Provide the (X, Y) coordinate of the cell's center where the given text is located.  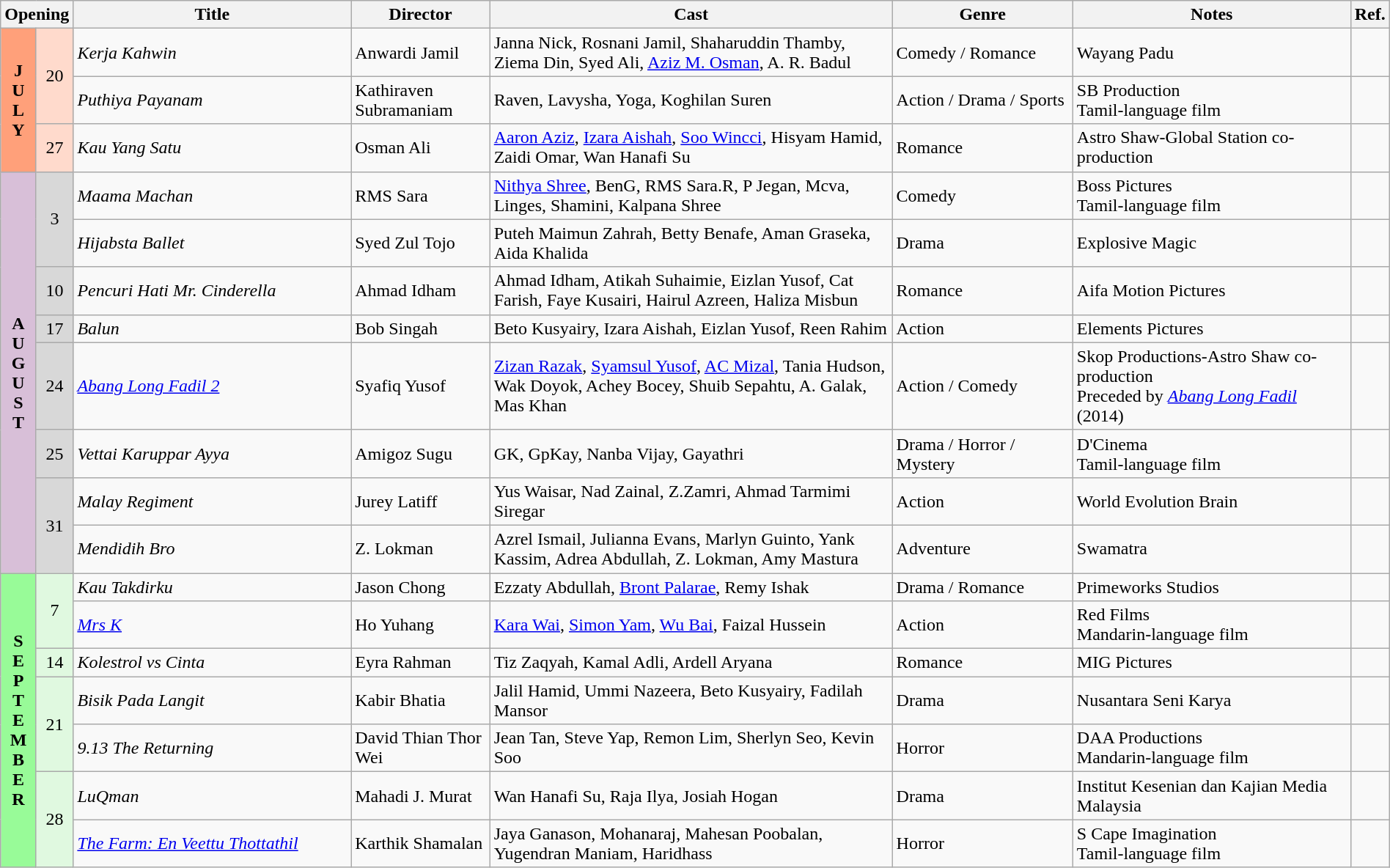
Jean Tan, Steve Yap, Remon Lim, Sherlyn Seo, Kevin Soo (691, 748)
Beto Kusyairy, Izara Aishah, Eizlan Yusof, Reen Rahim (691, 328)
Aaron Aziz, Izara Aishah, Soo Wincci, Hisyam Hamid, Zaidi Omar, Wan Hanafi Su (691, 148)
Syafiq Yusof (421, 386)
Ref. (1369, 15)
Comedy / Romance (982, 53)
JULY (19, 100)
Jason Chong (421, 587)
27 (54, 148)
Kara Wai, Simon Yam, Wu Bai, Faizal Hussein (691, 625)
24 (54, 386)
Z. Lokman (421, 548)
21 (54, 724)
Wayang Padu (1211, 53)
Mendidih Bro (213, 548)
Hijabsta Ballet (213, 243)
Notes (1211, 15)
Ahmad Idham, Atikah Suhaimie, Eizlan Yusof, Cat Farish, Faye Kusairi, Hairul Azreen, Haliza Misbun (691, 290)
Mrs K (213, 625)
Kau Takdirku (213, 587)
RMS Sara (421, 195)
D'CinemaTamil-language film (1211, 453)
Nusantara Seni Karya (1211, 701)
Cast (691, 15)
7 (54, 611)
Jalil Hamid, Ummi Nazeera, Beto Kusyairy, Fadilah Mansor (691, 701)
Kolestrol vs Cinta (213, 663)
Kerja Kahwin (213, 53)
14 (54, 663)
Balun (213, 328)
25 (54, 453)
Tiz Zaqyah, Kamal Adli, Ardell Aryana (691, 663)
GK, GpKay, Nanba Vijay, Gayathri (691, 453)
Opening (37, 15)
Swamatra (1211, 548)
Abang Long Fadil 2 (213, 386)
Action / Comedy (982, 386)
Kau Yang Satu (213, 148)
31 (54, 525)
Karthik Shamalan (421, 843)
The Farm: En Veettu Thottathil (213, 843)
Ezzaty Abdullah, Bront Palarae, Remy Ishak (691, 587)
Bisik Pada Langit (213, 701)
Elements Pictures (1211, 328)
Puteh Maimun Zahrah, Betty Benafe, Aman Graseka, Aida Khalida (691, 243)
Syed Zul Tojo (421, 243)
World Evolution Brain (1211, 501)
Amigoz Sugu (421, 453)
Maama Machan (213, 195)
10 (54, 290)
Azrel Ismail, Julianna Evans, Marlyn Guinto, Yank Kassim, Adrea Abdullah, Z. Lokman, Amy Mastura (691, 548)
Jurey Latiff (421, 501)
Drama / Horror / Mystery (982, 453)
Kathiraven Subramaniam (421, 100)
Puthiya Payanam (213, 100)
Drama / Romance (982, 587)
DAA ProductionsMandarin-language film (1211, 748)
Boss PicturesTamil-language film (1211, 195)
Ahmad Idham (421, 290)
Malay Regiment (213, 501)
20 (54, 76)
Raven, Lavysha, Yoga, Koghilan Suren (691, 100)
Astro Shaw-Global Station co-production (1211, 148)
Mahadi J. Murat (421, 796)
Adventure (982, 548)
Bob Singah (421, 328)
Red FilmsMandarin-language film (1211, 625)
Genre (982, 15)
Title (213, 15)
Eyra Rahman (421, 663)
Action / Drama / Sports (982, 100)
Skop Productions-Astro Shaw co-productionPreceded by Abang Long Fadil (2014) (1211, 386)
S Cape ImaginationTamil-language film (1211, 843)
Aifa Motion Pictures (1211, 290)
David Thian Thor Wei (421, 748)
Wan Hanafi Su, Raja Ilya, Josiah Hogan (691, 796)
17 (54, 328)
Director (421, 15)
28 (54, 820)
AUGUST (19, 372)
Institut Kesenian dan Kajian Media Malaysia (1211, 796)
Anwardi Jamil (421, 53)
Ho Yuhang (421, 625)
LuQman (213, 796)
SEPTEMBER (19, 720)
Primeworks Studios (1211, 587)
3 (54, 219)
Vettai Karuppar Ayya (213, 453)
Pencuri Hati Mr. Cinderella (213, 290)
9.13 The Returning (213, 748)
Nithya Shree, BenG, RMS Sara.R, P Jegan, Mcva, Linges, Shamini, Kalpana Shree (691, 195)
SB ProductionTamil-language film (1211, 100)
Zizan Razak, Syamsul Yusof, AC Mizal, Tania Hudson, Wak Doyok, Achey Bocey, Shuib Sepahtu, A. Galak, Mas Khan (691, 386)
Osman Ali (421, 148)
Explosive Magic (1211, 243)
Comedy (982, 195)
Jaya Ganason, Mohanaraj, Mahesan Poobalan, Yugendran Maniam, Haridhass (691, 843)
MIG Pictures (1211, 663)
Kabir Bhatia (421, 701)
Janna Nick, Rosnani Jamil, Shaharuddin Thamby, Ziema Din, Syed Ali, Aziz M. Osman, A. R. Badul (691, 53)
Yus Waisar, Nad Zainal, Z.Zamri, Ahmad Tarmimi Siregar (691, 501)
